Detect which cell encompasses the target text, then output its [x, y] center coordinate. 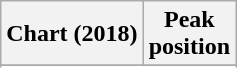
Peak position [189, 34]
Chart (2018) [72, 34]
